Determine the (x, y) coordinate at the center of the cell enclosing the given text.  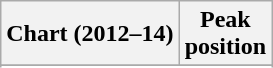
Chart (2012–14) (90, 34)
Peakposition (225, 34)
